Capture the cell that displays the provided text and extract its (X, Y) central coordinate. 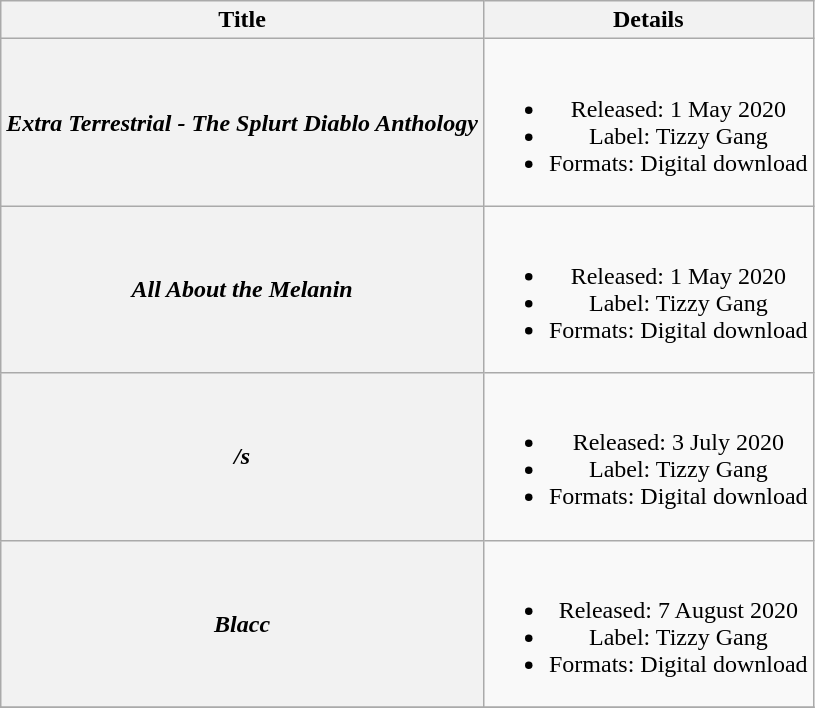
Blacc (242, 624)
Extra Terrestrial - The Splurt Diablo Anthology (242, 122)
Title (242, 20)
/s (242, 456)
Released: 3 July 2020Label: Tizzy GangFormats: Digital download (648, 456)
Details (648, 20)
Released: 7 August 2020Label: Tizzy GangFormats: Digital download (648, 624)
All About the Melanin (242, 290)
